Search for the cell housing the specified text and yield its (X, Y) center coordinate. 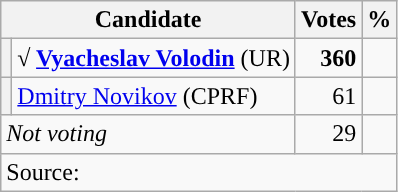
61 (328, 96)
360 (328, 58)
Votes (328, 20)
% (380, 20)
√ Vyacheslav Volodin (UR) (154, 58)
Candidate (148, 20)
Dmitry Novikov (CPRF) (154, 96)
Not voting (148, 134)
29 (328, 134)
Source: (199, 172)
